Determine the (X, Y) coordinate at the center of the cell enclosing the given text.  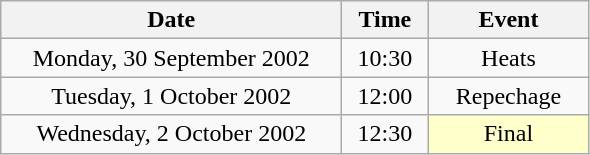
Monday, 30 September 2002 (172, 58)
Date (172, 20)
Heats (508, 58)
12:00 (385, 96)
Wednesday, 2 October 2002 (172, 134)
Repechage (508, 96)
Final (508, 134)
Tuesday, 1 October 2002 (172, 96)
Event (508, 20)
Time (385, 20)
12:30 (385, 134)
10:30 (385, 58)
